Provide the (X, Y) coordinate of the cell's center where the given text is located.  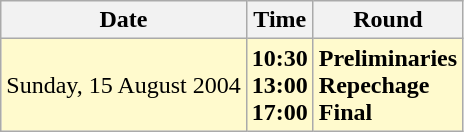
Sunday, 15 August 2004 (124, 85)
10:3013:0017:00 (280, 85)
Round (388, 20)
Time (280, 20)
PreliminariesRepechageFinal (388, 85)
Date (124, 20)
